Output the (X, Y) coordinate of the center of the cell containing the given text.  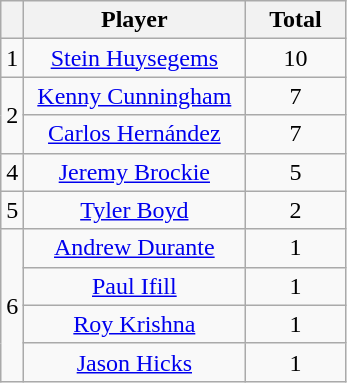
Roy Krishna (134, 324)
6 (12, 305)
Total (296, 20)
Tyler Boyd (134, 210)
Jason Hicks (134, 362)
10 (296, 58)
Stein Huysegems (134, 58)
4 (12, 172)
Andrew Durante (134, 248)
Jeremy Brockie (134, 172)
Paul Ifill (134, 286)
Player (134, 20)
Carlos Hernández (134, 134)
Kenny Cunningham (134, 96)
